Provide the (X, Y) coordinate of the cell's center where the given text is located.  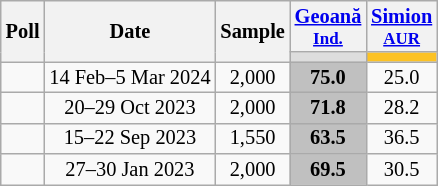
27–30 Jan 2023 (130, 170)
Sample (252, 30)
Date (130, 30)
25.0 (402, 78)
69.5 (328, 170)
30.5 (402, 170)
20–29 Oct 2023 (130, 108)
15–22 Sep 2023 (130, 138)
28.2 (402, 108)
63.5 (328, 138)
GeoanăInd. (328, 26)
SimionAUR (402, 26)
71.8 (328, 108)
14 Feb–5 Mar 2024 (130, 78)
1,550 (252, 138)
Poll (23, 30)
75.0 (328, 78)
36.5 (402, 138)
